Provide the [X, Y] coordinate of the cell's center where the given text is located.  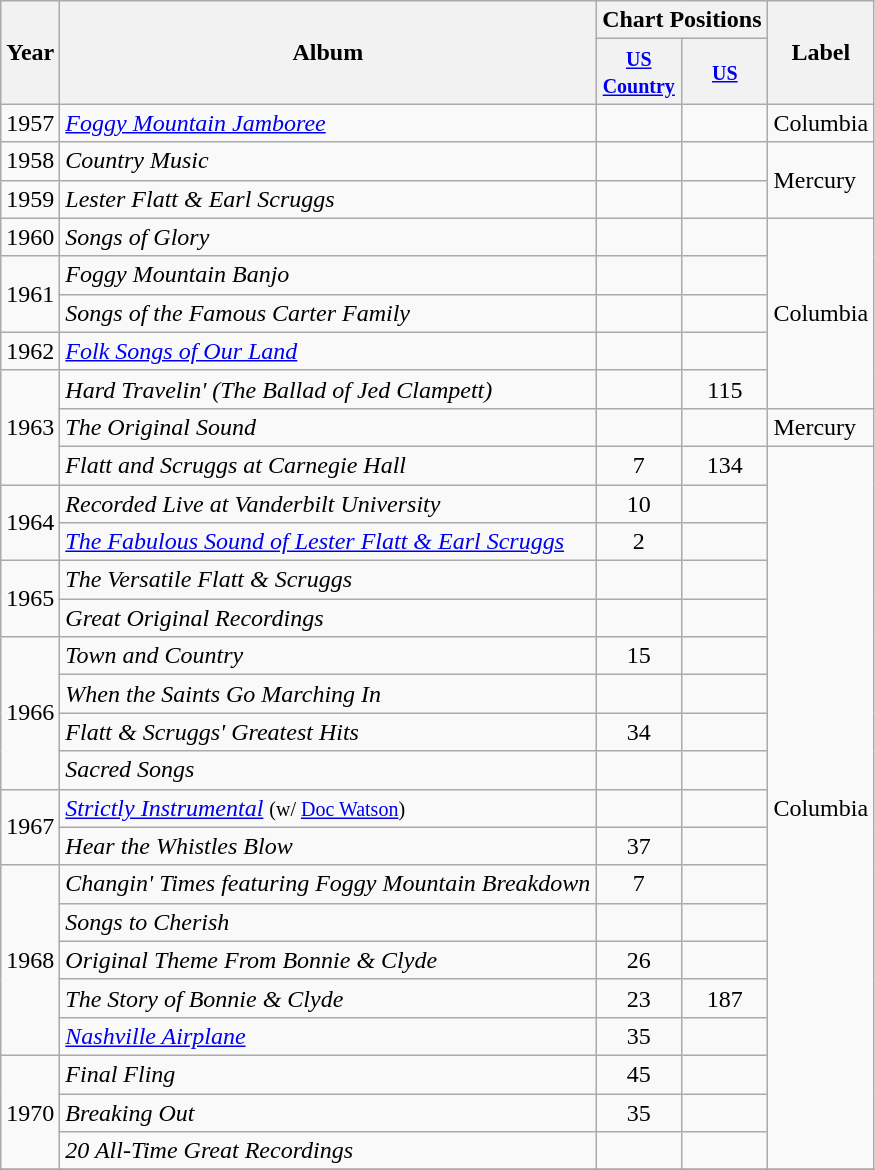
Country Music [328, 161]
Breaking Out [328, 1113]
Chart Positions [682, 20]
US [725, 72]
US Country [639, 72]
1959 [30, 199]
Lester Flatt & Earl Scruggs [328, 199]
1967 [30, 827]
Changin' Times featuring Foggy Mountain Breakdown [328, 884]
1960 [30, 237]
Great Original Recordings [328, 618]
37 [639, 846]
Strictly Instrumental (w/ Doc Watson) [328, 808]
34 [639, 732]
20 All-Time Great Recordings [328, 1151]
Final Fling [328, 1074]
2 [639, 542]
1970 [30, 1112]
1968 [30, 960]
23 [639, 998]
Hard Travelin' (The Ballad of Jed Clampett) [328, 389]
1963 [30, 427]
115 [725, 389]
The Versatile Flatt & Scruggs [328, 580]
Songs to Cherish [328, 922]
1962 [30, 351]
Sacred Songs [328, 770]
1958 [30, 161]
The Fabulous Sound of Lester Flatt & Earl Scruggs [328, 542]
Foggy Mountain Jamboree [328, 123]
When the Saints Go Marching In [328, 694]
Recorded Live at Vanderbilt University [328, 503]
Flatt and Scruggs at Carnegie Hall [328, 465]
The Story of Bonnie & Clyde [328, 998]
Hear the Whistles Blow [328, 846]
187 [725, 998]
1966 [30, 713]
Flatt & Scruggs' Greatest Hits [328, 732]
1964 [30, 522]
1965 [30, 599]
Label [821, 52]
Nashville Airplane [328, 1036]
10 [639, 503]
Town and Country [328, 656]
Foggy Mountain Banjo [328, 275]
Original Theme From Bonnie & Clyde [328, 960]
15 [639, 656]
The Original Sound [328, 427]
Year [30, 52]
26 [639, 960]
Folk Songs of Our Land [328, 351]
45 [639, 1074]
134 [725, 465]
Songs of Glory [328, 237]
Album [328, 52]
1961 [30, 294]
1957 [30, 123]
Songs of the Famous Carter Family [328, 313]
